Find where the given text appears and provide that cell's center as [X, Y] coordinate. 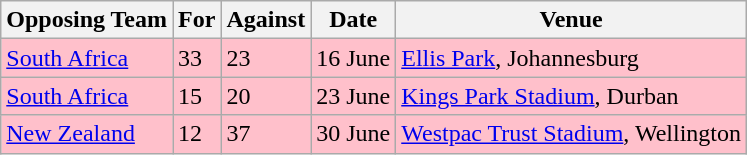
23 [266, 58]
Kings Park Stadium, Durban [572, 96]
Westpac Trust Stadium, Wellington [572, 134]
Venue [572, 20]
23 June [354, 96]
Date [354, 20]
33 [197, 58]
Against [266, 20]
15 [197, 96]
20 [266, 96]
16 June [354, 58]
New Zealand [87, 134]
Opposing Team [87, 20]
Ellis Park, Johannesburg [572, 58]
37 [266, 134]
12 [197, 134]
For [197, 20]
30 June [354, 134]
